Capture the cell that displays the provided text and extract its [x, y] central coordinate. 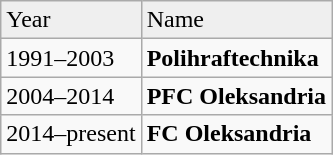
Year [71, 20]
Name [236, 20]
2014–present [71, 134]
2004–2014 [71, 96]
PFC Oleksandria [236, 96]
Polihraftechnika [236, 58]
1991–2003 [71, 58]
FC Oleksandria [236, 134]
